For the text-containing cell, return its midpoint in [X, Y] coordinate format. 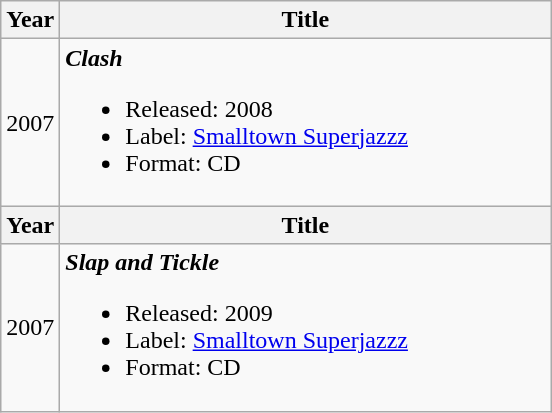
ClashReleased: 2008Label: Smalltown Superjazzz Format: CD [306, 122]
Slap and TickleReleased: 2009Label: Smalltown Superjazzz Format: CD [306, 328]
